Return the [X, Y] coordinate for the center point of the cell that contains the specified text.  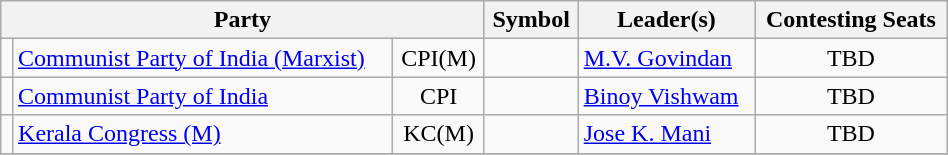
Communist Party of India [203, 96]
Party [242, 20]
Symbol [531, 20]
Binoy Vishwam [666, 96]
Kerala Congress (M) [203, 134]
CPI(M) [438, 58]
Leader(s) [666, 20]
KC(M) [438, 134]
CPI [438, 96]
Contesting Seats [852, 20]
Communist Party of India (Marxist) [203, 58]
M.V. Govindan [666, 58]
Jose K. Mani [666, 134]
